Scan for the cell matching the given text and deliver its [x, y] coordinate at center. 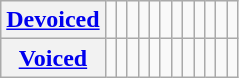
Devoiced [53, 20]
Voiced [53, 58]
